Provide the [x, y] coordinate of the cell's center where the given text is located.  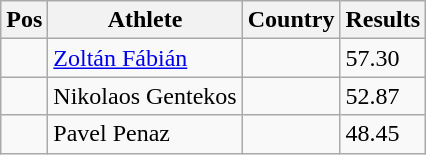
57.30 [383, 58]
Results [383, 20]
Country [291, 20]
52.87 [383, 96]
Athlete [145, 20]
Pavel Penaz [145, 134]
Zoltán Fábián [145, 58]
48.45 [383, 134]
Pos [24, 20]
Nikolaos Gentekos [145, 96]
